Return the [x, y] coordinate for the center point of the cell that contains the specified text.  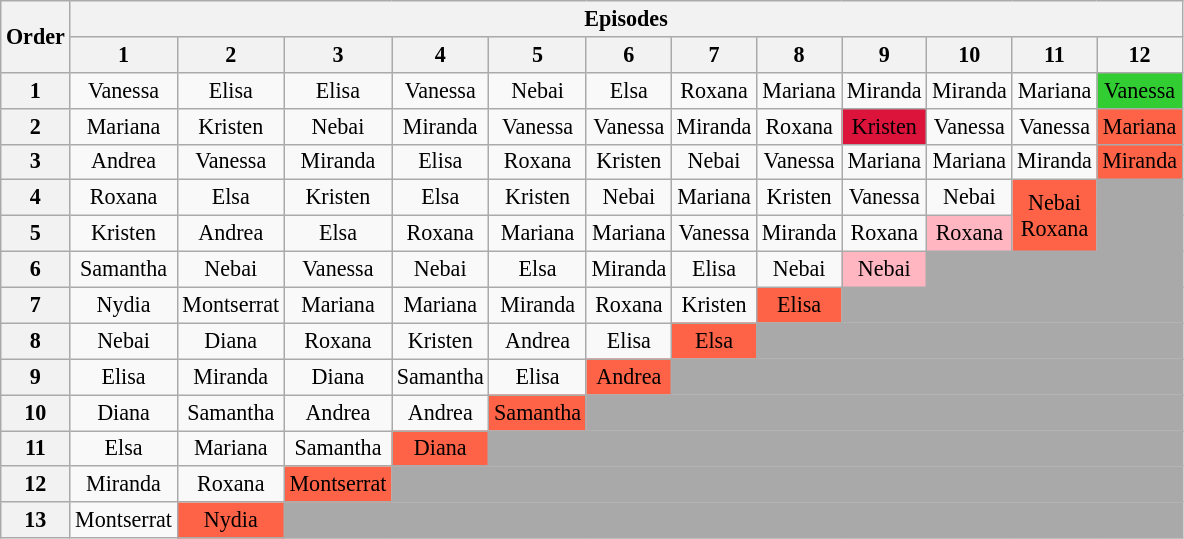
NebaiRoxana [1054, 216]
13 [36, 520]
Episodes [626, 18]
Order [36, 36]
